Search for the cell housing the specified text and yield its [x, y] center coordinate. 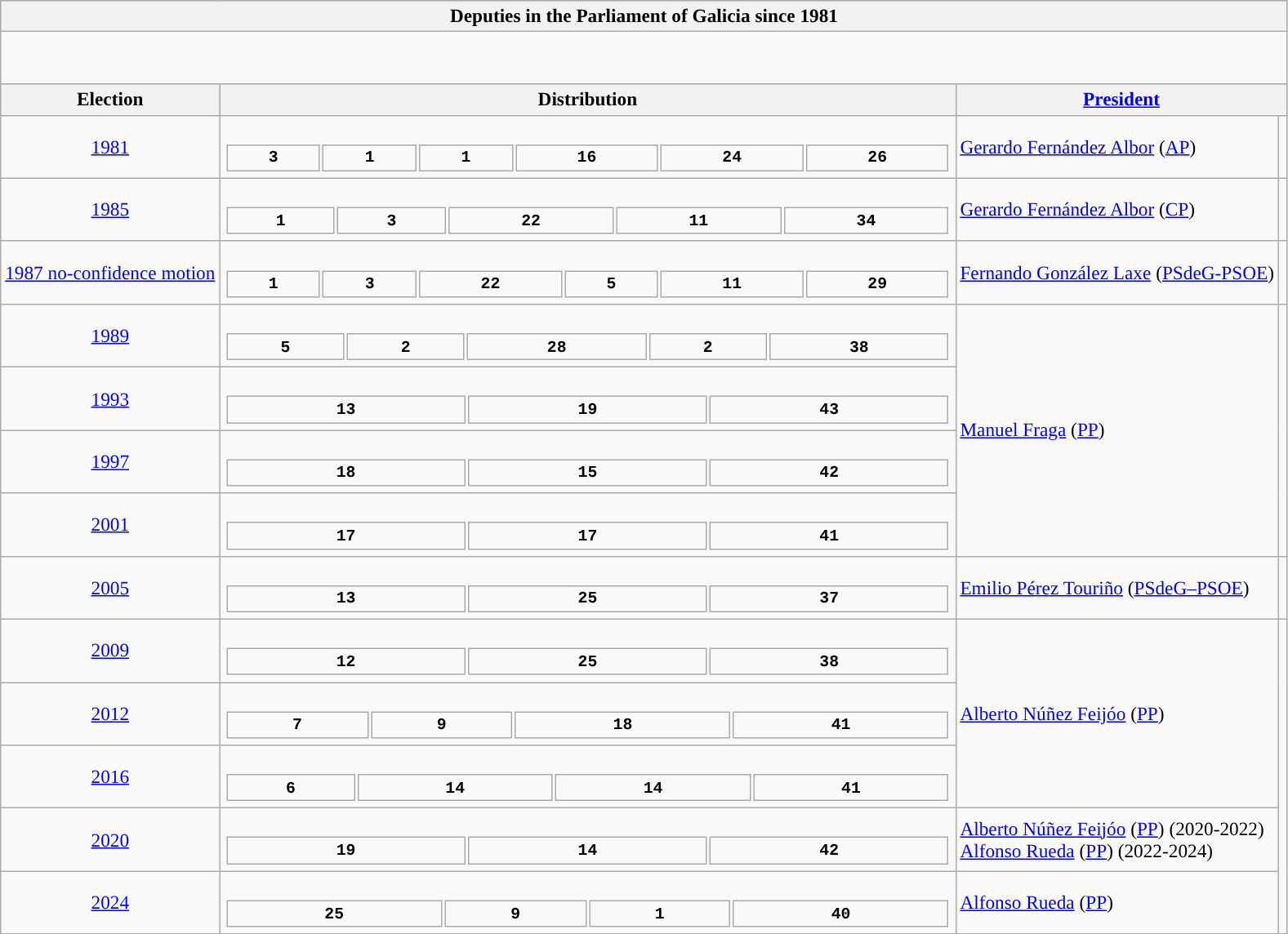
37 [830, 598]
16 [586, 157]
43 [830, 410]
28 [557, 346]
40 [840, 913]
2001 [110, 524]
1981 [110, 147]
13 19 43 [588, 398]
Deputies in the Parliament of Galicia since 1981 [644, 16]
1989 [110, 335]
2024 [110, 901]
Manuel Fraga (PP) [1117, 429]
1987 no-confidence motion [110, 273]
Gerardo Fernández Albor (AP) [1117, 147]
3 1 1 16 24 26 [588, 147]
2009 [110, 650]
2016 [110, 776]
15 [588, 472]
24 [732, 157]
1997 [110, 460]
7 9 18 41 [588, 714]
Election [110, 100]
President [1121, 100]
2012 [110, 714]
Distribution [588, 100]
2020 [110, 839]
13 25 37 [588, 588]
1 3 22 5 11 29 [588, 273]
29 [877, 282]
Fernando González Laxe (PSdeG-PSOE) [1117, 273]
6 [291, 787]
Gerardo Fernández Albor (CP) [1117, 209]
19 14 42 [588, 839]
12 25 38 [588, 650]
7 [297, 723]
Alberto Núñez Feijóo (PP) [1117, 714]
1985 [110, 209]
26 [877, 157]
6 14 14 41 [588, 776]
12 [346, 661]
18 15 42 [588, 460]
1993 [110, 398]
Alberto Núñez Feijóo (PP) (2020-2022)Alfonso Rueda (PP) (2022-2024) [1117, 839]
Emilio Pérez Touriño (PSdeG–PSOE) [1117, 588]
1 3 22 11 34 [588, 209]
17 17 41 [588, 524]
34 [866, 220]
25 9 1 40 [588, 901]
2005 [110, 588]
Alfonso Rueda (PP) [1117, 901]
5 2 28 2 38 [588, 335]
